Return [x, y] of the center of cell containing provided text 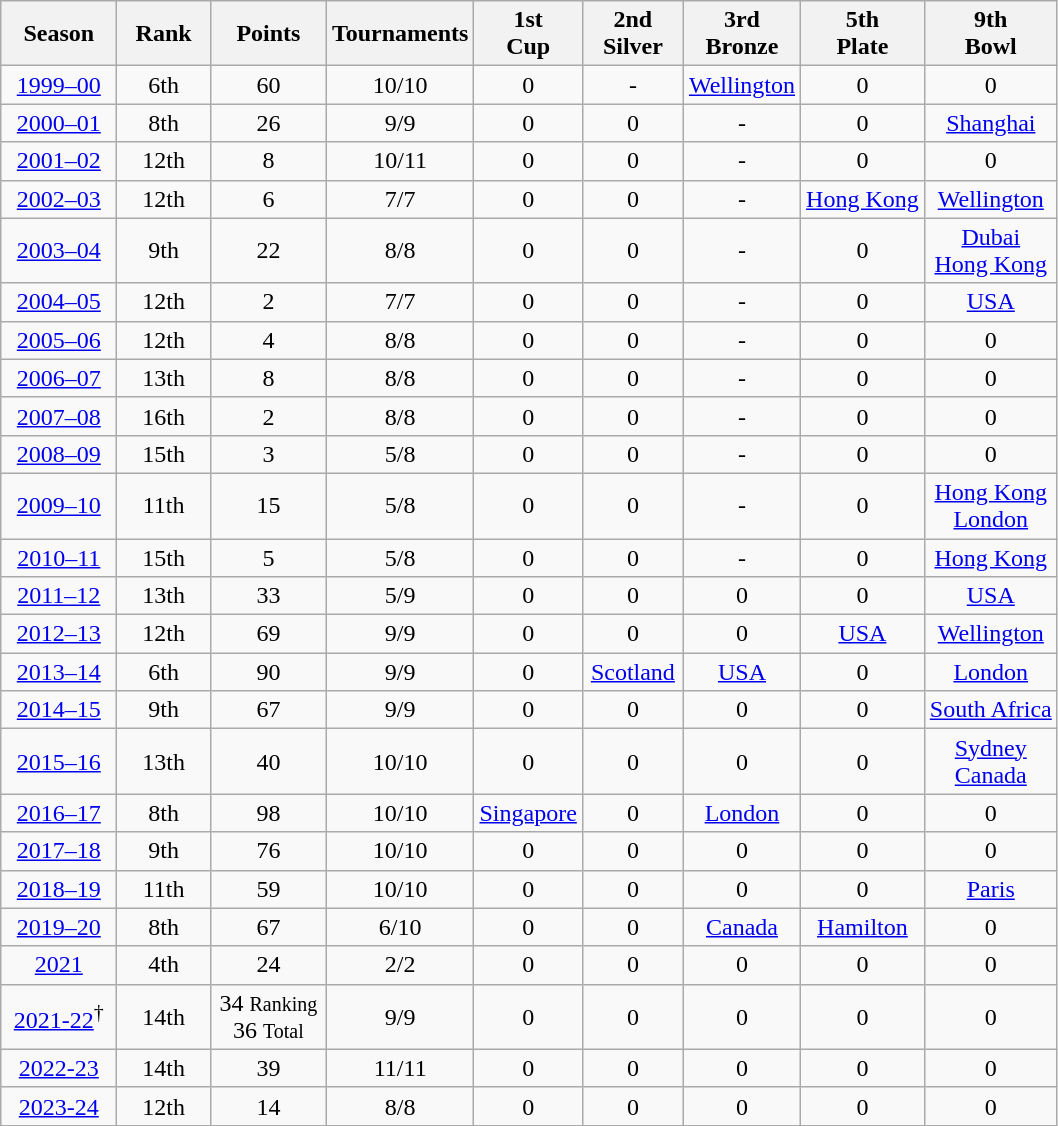
3 [268, 454]
4 [268, 340]
2014–15 [59, 710]
Hong Kong London [990, 506]
6 [268, 199]
2003–04 [59, 250]
South Africa [990, 710]
Rank [164, 34]
Sydney Canada [990, 762]
2001–02 [59, 161]
Tournaments [400, 34]
2005–06 [59, 340]
69 [268, 634]
2002–03 [59, 199]
24 [268, 965]
5th Plate [863, 34]
26 [268, 123]
2010–11 [59, 557]
14 [268, 1106]
Points [268, 34]
22 [268, 250]
5 [268, 557]
2022-23 [59, 1068]
2004–05 [59, 302]
34 Ranking 36 Total [268, 1016]
2017–18 [59, 851]
Shanghai [990, 123]
40 [268, 762]
16th [164, 416]
2/2 [400, 965]
Season [59, 34]
2008–09 [59, 454]
2012–13 [59, 634]
2009–10 [59, 506]
2015–16 [59, 762]
2023-24 [59, 1106]
6/10 [400, 927]
33 [268, 596]
1999–00 [59, 85]
2000–01 [59, 123]
9th Bowl [990, 34]
11/11 [400, 1068]
2007–08 [59, 416]
5/9 [400, 596]
Singapore [528, 813]
DubaiHong Kong [990, 250]
60 [268, 85]
3rd Bronze [742, 34]
10/11 [400, 161]
Hamilton [863, 927]
4th [164, 965]
59 [268, 889]
2021 [59, 965]
2018–19 [59, 889]
2019–20 [59, 927]
2021-22† [59, 1016]
Scotland [632, 672]
98 [268, 813]
90 [268, 672]
39 [268, 1068]
2013–14 [59, 672]
Paris [990, 889]
2nd Silver [632, 34]
76 [268, 851]
1st Cup [528, 34]
15 [268, 506]
2016–17 [59, 813]
2006–07 [59, 378]
Canada [742, 927]
2011–12 [59, 596]
